Output the (x, y) coordinate of the center of the cell containing the given text.  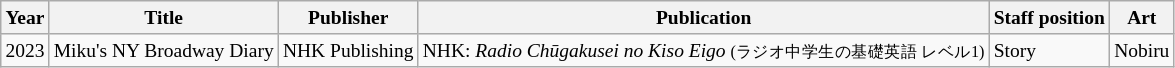
Staff position (1049, 18)
NHK Publishing (348, 50)
Miku's NY Broadway Diary (164, 50)
Art (1142, 18)
Publication (704, 18)
Title (164, 18)
Story (1049, 50)
Publisher (348, 18)
Year (25, 18)
Nobiru (1142, 50)
2023 (25, 50)
NHK: Radio Chūgakusei no Kiso Eigo (ラジオ中学生の基礎英語 レベル1) (704, 50)
